Capture the cell that displays the provided text and extract its (X, Y) central coordinate. 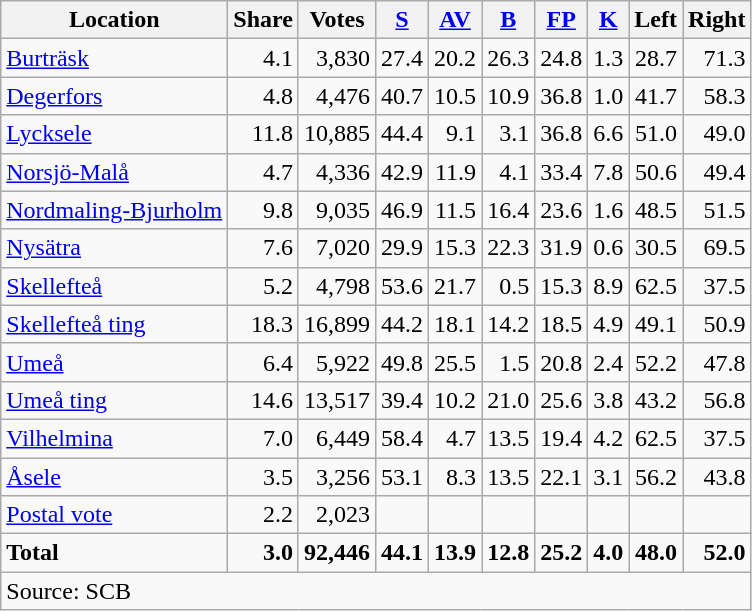
42.9 (402, 172)
13,517 (336, 400)
5,922 (336, 362)
Skellefteå ting (114, 324)
3.5 (264, 477)
43.8 (717, 477)
20.8 (562, 362)
Nordmaling-Bjurholm (114, 210)
Skellefteå (114, 286)
14.2 (508, 324)
46.9 (402, 210)
58.4 (402, 438)
0.5 (508, 286)
6.6 (608, 134)
5.2 (264, 286)
69.5 (717, 248)
25.5 (456, 362)
26.3 (508, 58)
0.6 (608, 248)
4,476 (336, 96)
Umeå (114, 362)
S (402, 20)
7.8 (608, 172)
41.7 (656, 96)
K (608, 20)
Location (114, 20)
18.1 (456, 324)
44.1 (402, 553)
Votes (336, 20)
50.6 (656, 172)
7,020 (336, 248)
20.2 (456, 58)
29.9 (402, 248)
49.1 (656, 324)
4.0 (608, 553)
1.0 (608, 96)
28.7 (656, 58)
2,023 (336, 515)
30.5 (656, 248)
7.6 (264, 248)
52.0 (717, 553)
8.3 (456, 477)
4.9 (608, 324)
1.6 (608, 210)
51.5 (717, 210)
16,899 (336, 324)
58.3 (717, 96)
50.9 (717, 324)
71.3 (717, 58)
31.9 (562, 248)
33.4 (562, 172)
3,256 (336, 477)
Degerfors (114, 96)
Source: SCB (376, 591)
48.0 (656, 553)
56.8 (717, 400)
11.9 (456, 172)
10.9 (508, 96)
40.7 (402, 96)
6.4 (264, 362)
44.2 (402, 324)
24.8 (562, 58)
13.9 (456, 553)
18.5 (562, 324)
8.9 (608, 286)
Left (656, 20)
2.2 (264, 515)
12.8 (508, 553)
49.0 (717, 134)
Postal vote (114, 515)
11.8 (264, 134)
92,446 (336, 553)
21.0 (508, 400)
49.8 (402, 362)
16.4 (508, 210)
22.1 (562, 477)
52.2 (656, 362)
43.2 (656, 400)
6,449 (336, 438)
14.6 (264, 400)
Åsele (114, 477)
18.3 (264, 324)
Lycksele (114, 134)
B (508, 20)
10,885 (336, 134)
39.4 (402, 400)
44.4 (402, 134)
3.8 (608, 400)
2.4 (608, 362)
Burträsk (114, 58)
48.5 (656, 210)
56.2 (656, 477)
1.5 (508, 362)
9.8 (264, 210)
Right (717, 20)
9,035 (336, 210)
22.3 (508, 248)
51.0 (656, 134)
Nysätra (114, 248)
AV (456, 20)
4.8 (264, 96)
21.7 (456, 286)
4.2 (608, 438)
4,336 (336, 172)
25.6 (562, 400)
Share (264, 20)
9.1 (456, 134)
49.4 (717, 172)
27.4 (402, 58)
3,830 (336, 58)
10.5 (456, 96)
53.6 (402, 286)
Vilhelmina (114, 438)
53.1 (402, 477)
23.6 (562, 210)
47.8 (717, 362)
4,798 (336, 286)
3.0 (264, 553)
Norsjö-Malå (114, 172)
1.3 (608, 58)
Umeå ting (114, 400)
10.2 (456, 400)
7.0 (264, 438)
Total (114, 553)
FP (562, 20)
19.4 (562, 438)
11.5 (456, 210)
25.2 (562, 553)
